Provide the [x, y] coordinate of the cell's center where the given text is located.  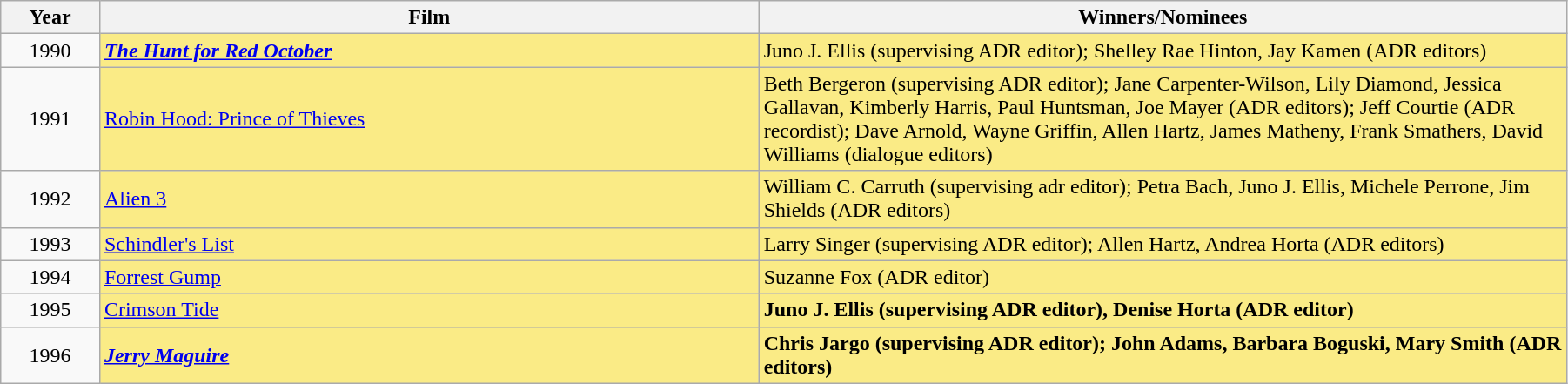
1990 [50, 51]
Winners/Nominees [1163, 17]
1991 [50, 118]
Suzanne Fox (ADR editor) [1163, 277]
1994 [50, 277]
1995 [50, 310]
Jerry Maguire [429, 355]
1993 [50, 244]
1992 [50, 199]
Juno J. Ellis (supervising ADR editor); Shelley Rae Hinton, Jay Kamen (ADR editors) [1163, 51]
1996 [50, 355]
Juno J. Ellis (supervising ADR editor), Denise Horta (ADR editor) [1163, 310]
Chris Jargo (supervising ADR editor); John Adams, Barbara Boguski, Mary Smith (ADR editors) [1163, 355]
Larry Singer (supervising ADR editor); Allen Hartz, Andrea Horta (ADR editors) [1163, 244]
William C. Carruth (supervising adr editor); Petra Bach, Juno J. Ellis, Michele Perrone, Jim Shields (ADR editors) [1163, 199]
The Hunt for Red October [429, 51]
Alien 3 [429, 199]
Crimson Tide [429, 310]
Year [50, 17]
Forrest Gump [429, 277]
Robin Hood: Prince of Thieves [429, 118]
Schindler's List [429, 244]
Film [429, 17]
